Find where the given text appears and provide that cell's center as (X, Y) coordinate. 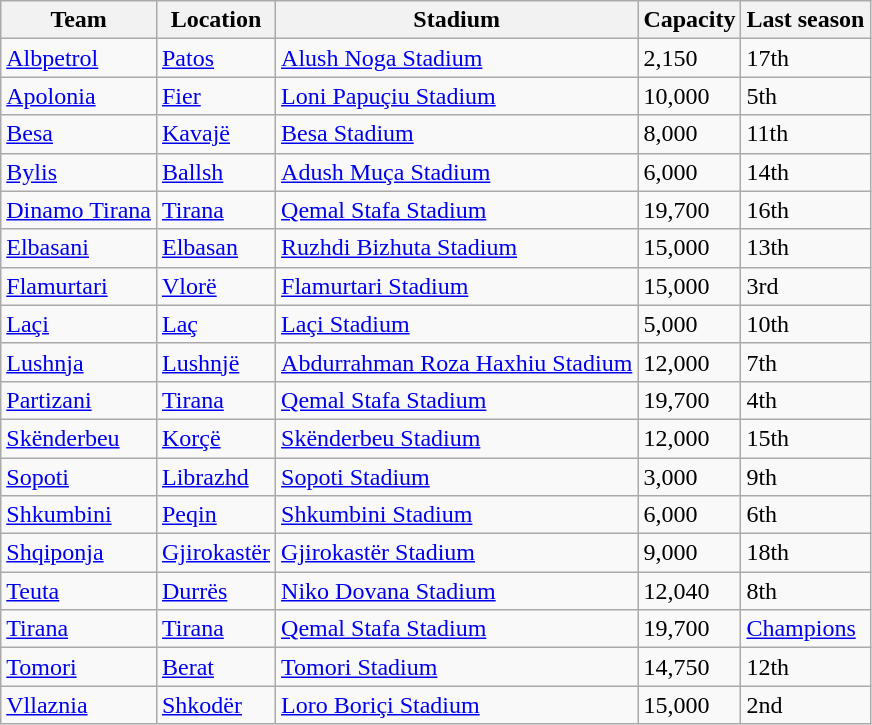
Gjirokastër Stadium (457, 553)
Librazhd (216, 477)
Peqin (216, 515)
Vlorë (216, 286)
Ruzhdi Bizhuta Stadium (457, 248)
Besa Stadium (457, 134)
Lushnjë (216, 362)
Shkumbini Stadium (457, 515)
2,150 (690, 58)
Partizani (79, 400)
Vllaznia (79, 705)
14th (806, 172)
Fier (216, 96)
Berat (216, 667)
Elbasani (79, 248)
Elbasan (216, 248)
Gjirokastër (216, 553)
Flamurtari Stadium (457, 286)
8th (806, 591)
Tomori Stadium (457, 667)
13th (806, 248)
18th (806, 553)
9,000 (690, 553)
5,000 (690, 324)
Laçi (79, 324)
7th (806, 362)
Bylis (79, 172)
Flamurtari (79, 286)
Skënderbeu (79, 438)
Skënderbeu Stadium (457, 438)
Laçi Stadium (457, 324)
Korçë (216, 438)
16th (806, 210)
Last season (806, 20)
Champions (806, 629)
15th (806, 438)
Shqiponja (79, 553)
Tomori (79, 667)
Teuta (79, 591)
6th (806, 515)
10,000 (690, 96)
Lushnja (79, 362)
Durrës (216, 591)
12,040 (690, 591)
Loro Boriçi Stadium (457, 705)
Laç (216, 324)
11th (806, 134)
Ballsh (216, 172)
Niko Dovana Stadium (457, 591)
Kavajë (216, 134)
Albpetrol (79, 58)
Location (216, 20)
Shkumbini (79, 515)
Stadium (457, 20)
Dinamo Tirana (79, 210)
Capacity (690, 20)
3,000 (690, 477)
5th (806, 96)
Team (79, 20)
Adush Muça Stadium (457, 172)
3rd (806, 286)
14,750 (690, 667)
2nd (806, 705)
10th (806, 324)
12th (806, 667)
Abdurrahman Roza Haxhiu Stadium (457, 362)
Shkodër (216, 705)
17th (806, 58)
Apolonia (79, 96)
Sopoti (79, 477)
Loni Papuçiu Stadium (457, 96)
Patos (216, 58)
Besa (79, 134)
Sopoti Stadium (457, 477)
9th (806, 477)
Alush Noga Stadium (457, 58)
8,000 (690, 134)
4th (806, 400)
